Identify which cell holds the provided text, then report its (X, Y) central coordinate. 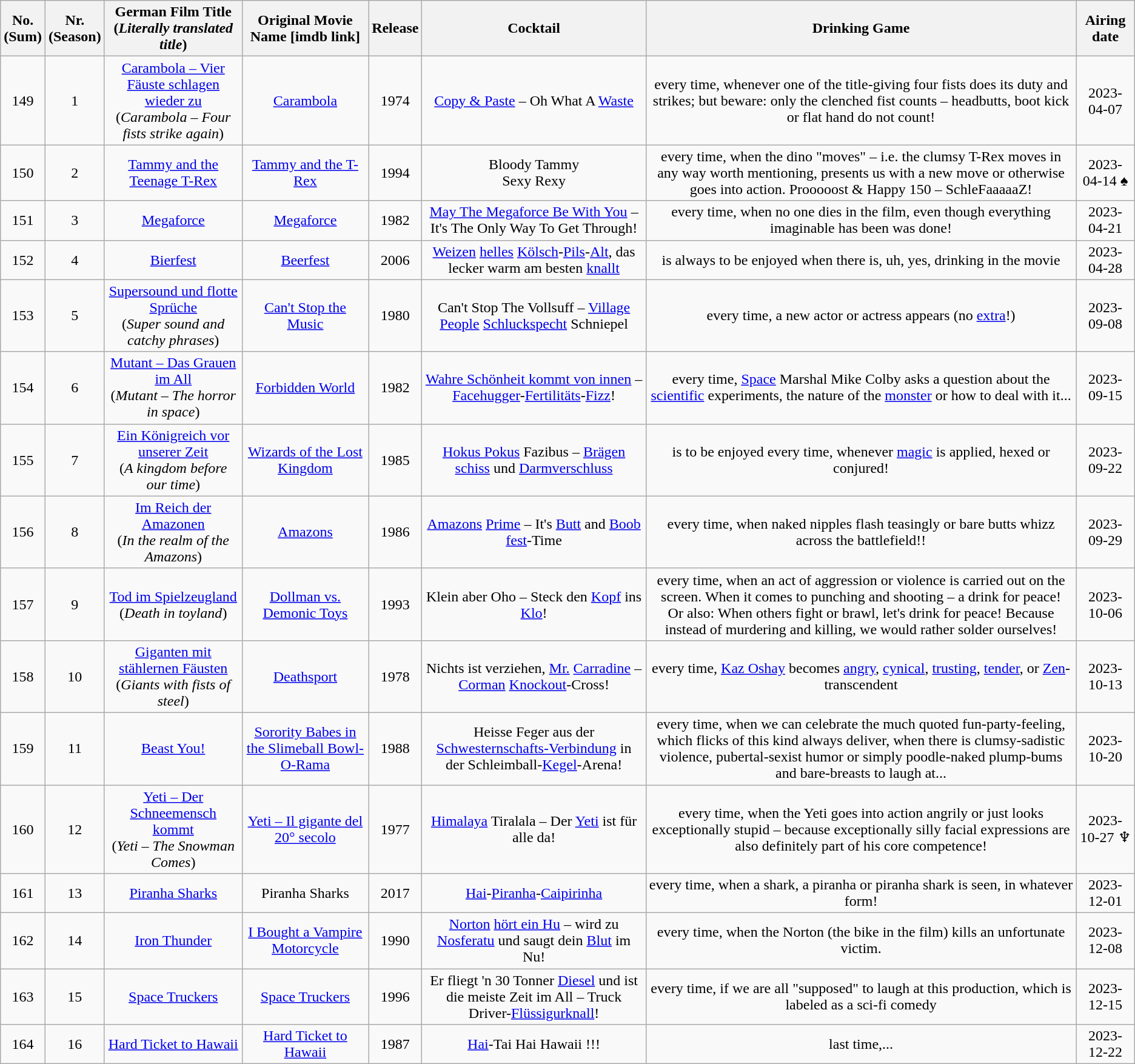
8 (75, 532)
is to be enjoyed every time, whenever magic is applied, hexed or conjured! (861, 460)
2 (75, 173)
155 (23, 460)
Carambola – Vier Fäuste schlagen wieder zu(Carambola – Four fists strike again) (173, 101)
is always to be enjoyed when there is, uh, yes, drinking in the movie (861, 259)
Heisse Feger aus der Schwesternschafts-Verbindung in der Schleimball-Kegel-Arena! (534, 748)
153 (23, 315)
2023-04-07 (1105, 101)
Can't Stop the Music (305, 315)
5 (75, 315)
Nichts ist verziehen, Mr. Carradine – Corman Knockout-Cross! (534, 677)
2023-09-29 (1105, 532)
2023-09-08 (1105, 315)
every time, when the Norton (the bike in the film) kills an unfortunate victim. (861, 941)
every time, when naked nipples flash teasingly or bare butts whizz across the battlefield!! (861, 532)
Sorority Babes in the Slimeball Bowl-O-Rama (305, 748)
Airing date (1105, 28)
Norton hört ein Hu – wird zu Nosferatu und saugt dein Blut im Nu! (534, 941)
154 (23, 388)
Copy & Paste – Oh What A Waste (534, 101)
14 (75, 941)
1987 (395, 1044)
every time, Kaz Oshay becomes angry, cynical, trusting, tender, or Zen-transcendent (861, 677)
16 (75, 1044)
Release (395, 28)
No.(Sum) (23, 28)
149 (23, 101)
Im Reich der Amazonen(In the realm of the Amazons) (173, 532)
15 (75, 997)
German Film Title (Literally translated title) (173, 28)
9 (75, 604)
every time, when no one dies in the film, even though everything imaginable has been was done! (861, 221)
2006 (395, 259)
2023-04-14 ♠ (1105, 173)
13 (75, 894)
151 (23, 221)
3 (75, 221)
2017 (395, 894)
Yeti – Il gigante del 20° secolo (305, 829)
1990 (395, 941)
2023-10-27 ♆ (1105, 829)
1994 (395, 173)
Klein aber Oho – Steck den Kopf ins Klo! (534, 604)
Er fliegt 'n 30 Tonner Diesel und ist die meiste Zeit im All – Truck Driver-Flüssigurknall! (534, 997)
Original Movie Name [imdb link] (305, 28)
every time, when a shark, a piranha or piranha shark is seen, in whatever form! (861, 894)
152 (23, 259)
2023-04-21 (1105, 221)
Deathsport (305, 677)
1974 (395, 101)
May The Megaforce Be With You – It's The Only Way To Get Through! (534, 221)
4 (75, 259)
2023-10-20 (1105, 748)
Tammy and the T-Rex (305, 173)
Yeti – Der Schneemensch kommt(Yeti – The Snowman Comes) (173, 829)
Beerfest (305, 259)
6 (75, 388)
Nr.(Season) (75, 28)
Bierfest (173, 259)
2023-09-22 (1105, 460)
Wahre Schönheit kommt von innen – Facehugger-Fertilitäts-Fizz! (534, 388)
157 (23, 604)
12 (75, 829)
Weizen helles Kölsch-Pils-Alt, das lecker warm am besten knallt (534, 259)
every time, Space Marshal Mike Colby asks a question about the scientific experiments, the nature of the monster or how to deal with it... (861, 388)
Dollman vs. Demonic Toys (305, 604)
every time, if we are all "supposed" to laugh at this production, which is labeled as a sci-fi comedy (861, 997)
1 (75, 101)
161 (23, 894)
Bloody TammySexy Rexy (534, 173)
Supersound und flotte Sprüche(Super sound and catchy phrases) (173, 315)
1986 (395, 532)
2023-10-06 (1105, 604)
156 (23, 532)
Tammy and the Teenage T-Rex (173, 173)
Forbidden World (305, 388)
1985 (395, 460)
Carambola (305, 101)
last time,... (861, 1044)
Amazons (305, 532)
150 (23, 173)
Mutant – Das Grauen im All(Mutant – The horror in space) (173, 388)
1988 (395, 748)
Drinking Game (861, 28)
Amazons Prime – It's Butt and Boob fest-Time (534, 532)
162 (23, 941)
Can't Stop The Vollsuff – Village People Schluckspecht Schniepel (534, 315)
every time, a new actor or actress appears (no extra!) (861, 315)
160 (23, 829)
Beast You! (173, 748)
Iron Thunder (173, 941)
2023-12-22 (1105, 1044)
2023-12-01 (1105, 894)
1996 (395, 997)
Hai-Piranha-Caipirinha (534, 894)
7 (75, 460)
10 (75, 677)
Tod im Spielzeugland(Death in toyland) (173, 604)
I Bought a Vampire Motorcycle (305, 941)
11 (75, 748)
Hokus Pokus Fazibus – Brägen schiss und Darmverschluss (534, 460)
Ein Königreich vor unserer Zeit(A kingdom before our time) (173, 460)
1978 (395, 677)
2023-09-15 (1105, 388)
164 (23, 1044)
158 (23, 677)
163 (23, 997)
Himalaya Tiralala – Der Yeti ist für alle da! (534, 829)
1977 (395, 829)
Cocktail (534, 28)
1993 (395, 604)
2023-12-08 (1105, 941)
2023-12-15 (1105, 997)
159 (23, 748)
2023-04-28 (1105, 259)
1980 (395, 315)
Giganten mit stählernen Fäusten(Giants with fists of steel) (173, 677)
Hai-Tai Hai Hawaii !!! (534, 1044)
2023-10-13 (1105, 677)
Wizards of the Lost Kingdom (305, 460)
